From the cell containing the given text, extract its center point as (x, y) coordinate. 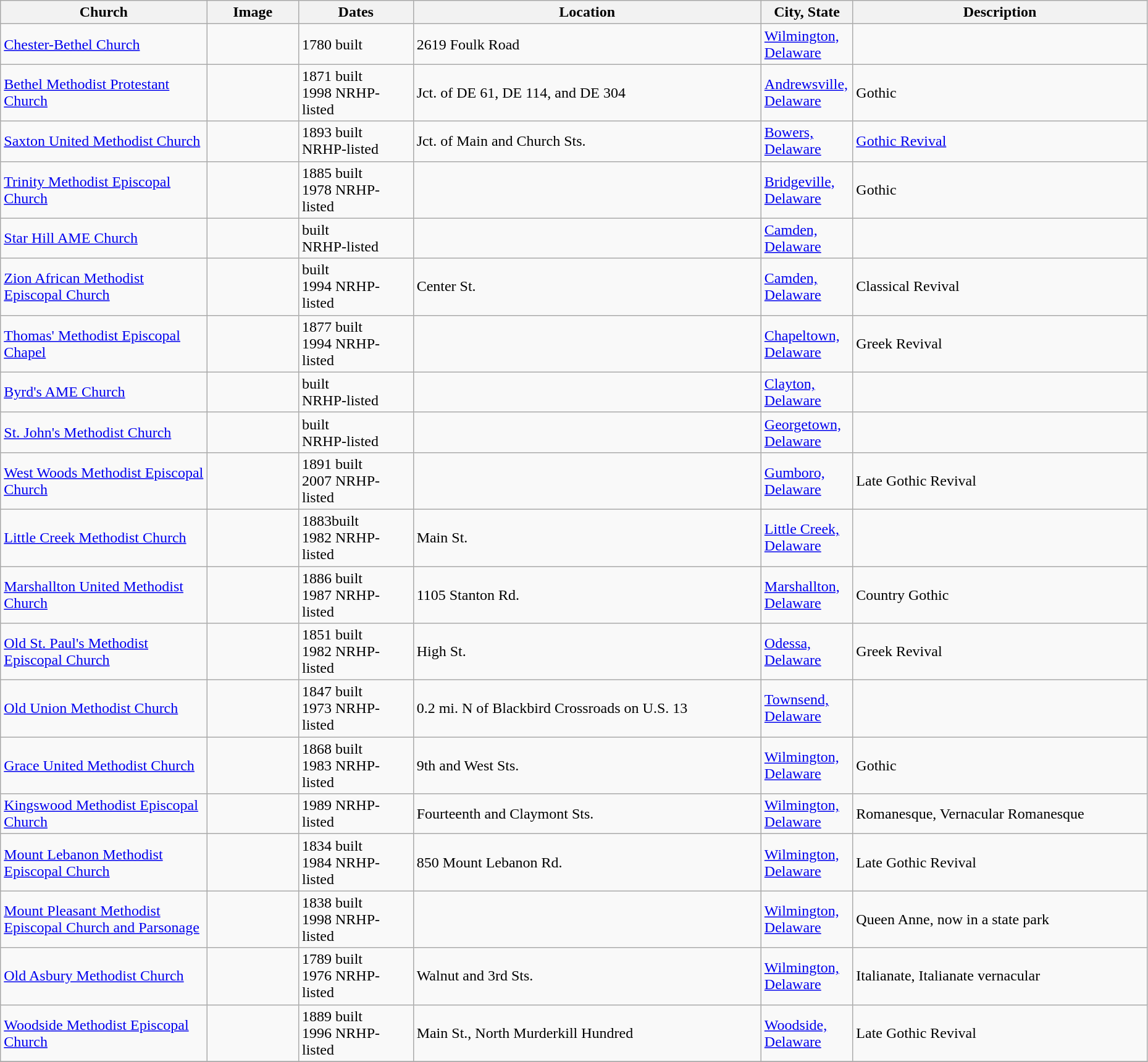
1868 built1983 NRHP-listed (356, 765)
1780 built (356, 44)
Mount Lebanon Methodist Episcopal Church (104, 862)
Bowers, Delaware (807, 141)
1851 built1982 NRHP-listed (356, 652)
1105 Stanton Rd. (587, 594)
Romanesque, Vernacular Romanesque (1000, 814)
High St. (587, 652)
Image (253, 12)
Marshallton United Methodist Church (104, 594)
1989 NRHP-listed (356, 814)
1871 built1998 NRHP-listed (356, 93)
850 Mount Lebanon Rd. (587, 862)
Jct. of Main and Church Sts. (587, 141)
Gumboro, Delaware (807, 481)
Walnut and 3rd Sts. (587, 976)
Georgetown, Delaware (807, 432)
Church (104, 12)
Thomas' Methodist Episcopal Chapel (104, 343)
Kingswood Methodist Episcopal Church (104, 814)
West Woods Methodist Episcopal Church (104, 481)
Marshallton, Delaware (807, 594)
built1994 NRHP-listed (356, 287)
Byrd's AME Church (104, 392)
Clayton, Delaware (807, 392)
1893 built NRHP-listed (356, 141)
Woodside Methodist Episcopal Church (104, 1033)
Jct. of DE 61, DE 114, and DE 304 (587, 93)
1838 built1998 NRHP-listed (356, 919)
Location (587, 12)
Woodside, Delaware (807, 1033)
Old St. Paul's Methodist Episcopal Church (104, 652)
Townsend, Delaware (807, 709)
City, State (807, 12)
Little Creek, Delaware (807, 537)
Fourteenth and Claymont Sts. (587, 814)
1885 built1978 NRHP-listed (356, 190)
Star Hill AME Church (104, 238)
1834 built1984 NRHP-listed (356, 862)
Little Creek Methodist Church (104, 537)
Chester-Bethel Church (104, 44)
1886 built1987 NRHP-listed (356, 594)
Andrewsville, Delaware (807, 93)
Description (1000, 12)
Classical Revival (1000, 287)
Zion African Methodist Episcopal Church (104, 287)
Main St., North Murderkill Hundred (587, 1033)
1883built1982 NRHP-listed (356, 537)
9th and West Sts. (587, 765)
Old Union Methodist Church (104, 709)
Bridgeville, Delaware (807, 190)
Queen Anne, now in a state park (1000, 919)
Dates (356, 12)
Country Gothic (1000, 594)
1847 built1973 NRHP-listed (356, 709)
St. John's Methodist Church (104, 432)
1789 built1976 NRHP-listed (356, 976)
Gothic Revival (1000, 141)
Italianate, Italianate vernacular (1000, 976)
Mount Pleasant Methodist Episcopal Church and Parsonage (104, 919)
Odessa, Delaware (807, 652)
Main St. (587, 537)
Grace United Methodist Church (104, 765)
Bethel Methodist Protestant Church (104, 93)
2619 Foulk Road (587, 44)
1889 built1996 NRHP-listed (356, 1033)
Saxton United Methodist Church (104, 141)
0.2 mi. N of Blackbird Crossroads on U.S. 13 (587, 709)
1891 built2007 NRHP-listed (356, 481)
Old Asbury Methodist Church (104, 976)
1877 built1994 NRHP-listed (356, 343)
Trinity Methodist Episcopal Church (104, 190)
Chapeltown, Delaware (807, 343)
Center St. (587, 287)
